Search for the cell housing the specified text and yield its (x, y) center coordinate. 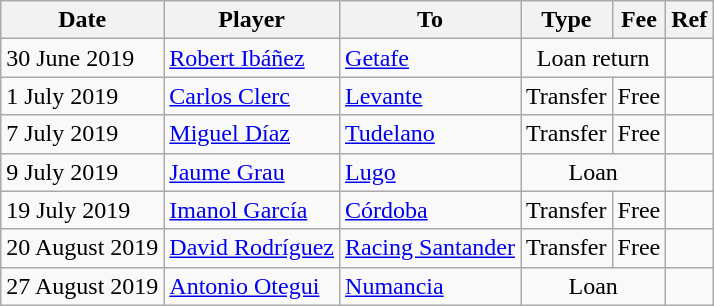
20 August 2019 (82, 248)
Date (82, 20)
Levante (430, 96)
Player (252, 20)
Córdoba (430, 210)
Jaume Grau (252, 172)
Fee (639, 20)
1 July 2019 (82, 96)
Racing Santander (430, 248)
27 August 2019 (82, 286)
Carlos Clerc (252, 96)
Numancia (430, 286)
Antonio Otegui (252, 286)
Lugo (430, 172)
19 July 2019 (82, 210)
Loan return (594, 58)
Tudelano (430, 134)
Imanol García (252, 210)
Ref (690, 20)
Miguel Díaz (252, 134)
Robert Ibáñez (252, 58)
David Rodríguez (252, 248)
To (430, 20)
7 July 2019 (82, 134)
Getafe (430, 58)
9 July 2019 (82, 172)
Type (567, 20)
30 June 2019 (82, 58)
